Capture the cell that displays the provided text and extract its (x, y) central coordinate. 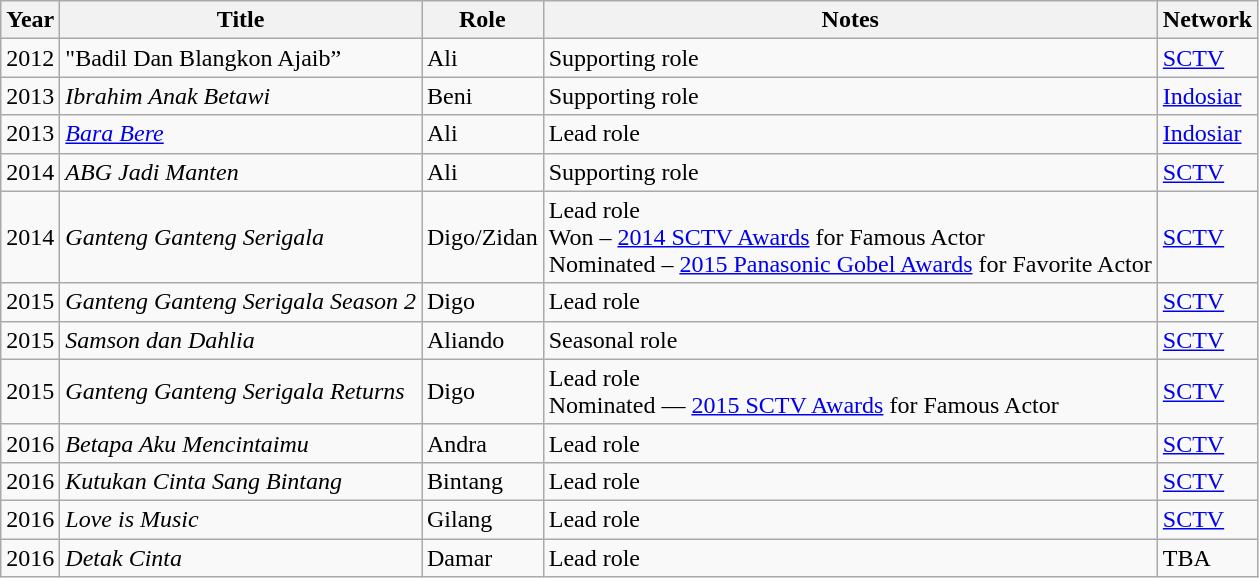
Samson dan Dahlia (241, 340)
Digo/Zidan (483, 237)
Andra (483, 443)
Lead roleWon – 2014 SCTV Awards for Famous ActorNominated – 2015 Panasonic Gobel Awards for Favorite Actor (850, 237)
ABG Jadi Manten (241, 172)
Lead roleNominated — 2015 SCTV Awards for Famous Actor (850, 392)
Ibrahim Anak Betawi (241, 96)
Detak Cinta (241, 557)
Bintang (483, 481)
Beni (483, 96)
Title (241, 20)
Betapa Aku Mencintaimu (241, 443)
Aliando (483, 340)
Love is Music (241, 519)
Notes (850, 20)
Damar (483, 557)
Role (483, 20)
Gilang (483, 519)
"Badil Dan Blangkon Ajaib” (241, 58)
Network (1207, 20)
2012 (30, 58)
TBA (1207, 557)
Ganteng Ganteng Serigala (241, 237)
Bara Bere (241, 134)
Year (30, 20)
Kutukan Cinta Sang Bintang (241, 481)
Ganteng Ganteng Serigala Season 2 (241, 302)
Seasonal role (850, 340)
Ganteng Ganteng Serigala Returns (241, 392)
